From the cell containing the given text, extract its center point as (x, y) coordinate. 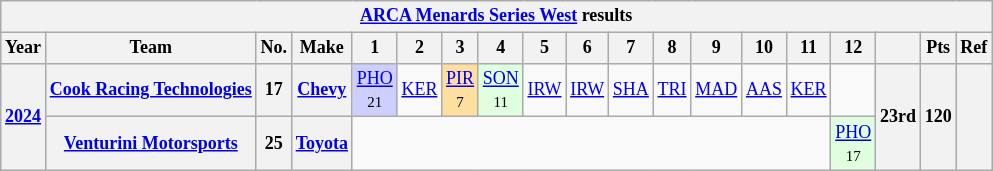
1 (374, 48)
Year (24, 48)
9 (716, 48)
10 (764, 48)
PIR7 (460, 90)
AAS (764, 90)
11 (808, 48)
Cook Racing Technologies (150, 90)
Venturini Motorsports (150, 144)
3 (460, 48)
17 (274, 90)
PHO21 (374, 90)
No. (274, 48)
25 (274, 144)
Toyota (322, 144)
PHO17 (854, 144)
MAD (716, 90)
Make (322, 48)
ARCA Menards Series West results (496, 16)
12 (854, 48)
TRI (672, 90)
8 (672, 48)
4 (500, 48)
2 (420, 48)
Team (150, 48)
7 (630, 48)
SON11 (500, 90)
23rd (898, 116)
120 (938, 116)
Pts (938, 48)
5 (544, 48)
6 (588, 48)
SHA (630, 90)
Ref (974, 48)
2024 (24, 116)
Chevy (322, 90)
